Locate the cell with the specified text and output its (X, Y) center coordinate. 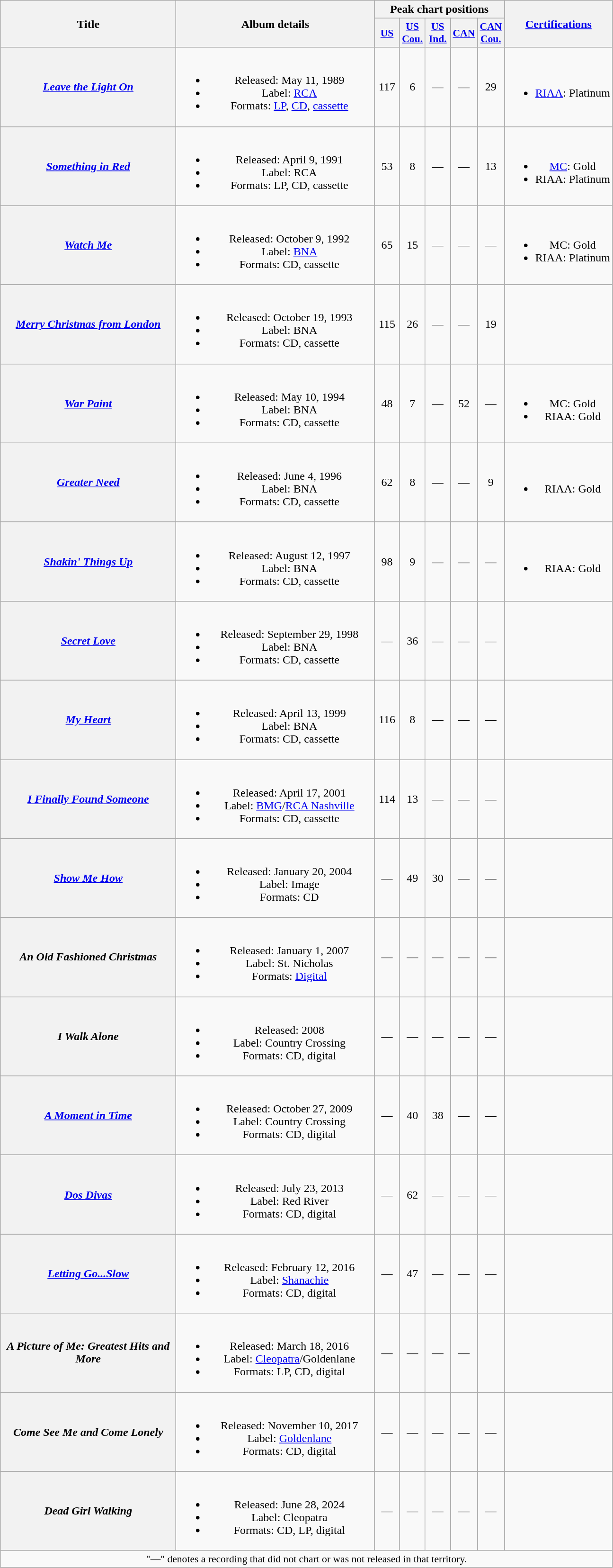
36 (412, 640)
Released: November 10, 2017Label: GoldenlaneFormats: CD, digital (275, 1432)
115 (387, 324)
CAN (464, 33)
Released: July 23, 2013Label: Red RiverFormats: CD, digital (275, 1194)
Released: August 12, 1997Label: BNAFormats: CD, cassette (275, 562)
Released: 2008Label: Country CrossingFormats: CD, digital (275, 1036)
CANCou. (490, 33)
29 (490, 87)
RIAA: Platinum (559, 87)
MC: GoldRIAA: Gold (559, 403)
Peak chart positions (439, 9)
114 (387, 799)
Show Me How (88, 878)
52 (464, 403)
Released: May 11, 1989Label: RCAFormats: LP, CD, cassette (275, 87)
USCou. (412, 33)
Released: April 17, 2001Label: BMG/RCA NashvilleFormats: CD, cassette (275, 799)
Letting Go...Slow (88, 1274)
USInd. (437, 33)
116 (387, 720)
117 (387, 87)
Certifications (559, 24)
Released: January 20, 2004Label: ImageFormats: CD (275, 878)
Something in Red (88, 166)
65 (387, 245)
Released: September 29, 1998Label: BNAFormats: CD, cassette (275, 640)
40 (412, 1116)
49 (412, 878)
A Moment in Time (88, 1116)
US (387, 33)
A Picture of Me: Greatest Hits and More (88, 1353)
Merry Christmas from London (88, 324)
Released: April 13, 1999Label: BNAFormats: CD, cassette (275, 720)
48 (387, 403)
An Old Fashioned Christmas (88, 958)
Released: February 12, 2016Label: ShanachieFormats: CD, digital (275, 1274)
Released: October 9, 1992Label: BNAFormats: CD, cassette (275, 245)
Released: October 27, 2009Label: Country CrossingFormats: CD, digital (275, 1116)
Watch Me (88, 245)
I Walk Alone (88, 1036)
30 (437, 878)
My Heart (88, 720)
53 (387, 166)
7 (412, 403)
15 (412, 245)
War Paint (88, 403)
"—" denotes a recording that did not chart or was not released in that territory. (307, 1559)
Released: June 4, 1996Label: BNAFormats: CD, cassette (275, 482)
Released: May 10, 1994Label: BNAFormats: CD, cassette (275, 403)
Dead Girl Walking (88, 1511)
Shakin' Things Up (88, 562)
Secret Love (88, 640)
Released: April 9, 1991Label: RCAFormats: LP, CD, cassette (275, 166)
98 (387, 562)
Released: October 19, 1993Label: BNAFormats: CD, cassette (275, 324)
Released: January 1, 2007Label: St. NicholasFormats: Digital (275, 958)
19 (490, 324)
6 (412, 87)
38 (437, 1116)
Greater Need (88, 482)
26 (412, 324)
Come See Me and Come Lonely (88, 1432)
Released: March 18, 2016Label: Cleopatra/GoldenlaneFormats: LP, CD, digital (275, 1353)
Leave the Light On (88, 87)
Title (88, 24)
I Finally Found Someone (88, 799)
Released: June 28, 2024Label: CleopatraFormats: CD, LP, digital (275, 1511)
47 (412, 1274)
Album details (275, 24)
Dos Divas (88, 1194)
